For the text-containing cell, return its midpoint in (X, Y) coordinate format. 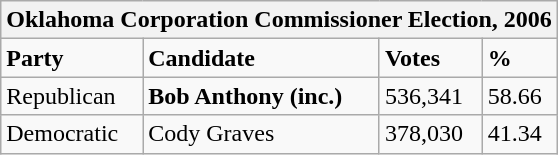
58.66 (520, 96)
536,341 (430, 96)
Cody Graves (262, 134)
% (520, 58)
378,030 (430, 134)
Oklahoma Corporation Commissioner Election, 2006 (280, 20)
Bob Anthony (inc.) (262, 96)
Party (72, 58)
Democratic (72, 134)
Candidate (262, 58)
Votes (430, 58)
Republican (72, 96)
41.34 (520, 134)
